Determine the (x, y) coordinate at the center of the cell enclosing the given text.  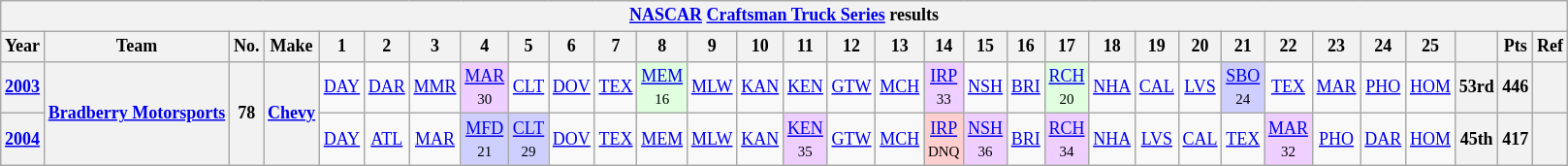
NSH (985, 87)
NSH36 (985, 140)
MEM16 (662, 87)
2 (386, 47)
MAR32 (1289, 140)
20 (1200, 47)
15 (985, 47)
No. (246, 47)
2004 (23, 140)
CLT (529, 87)
9 (712, 47)
11 (806, 47)
22 (1289, 47)
14 (944, 47)
6 (572, 47)
Bradberry Motorsports (136, 113)
417 (1516, 140)
ATL (386, 140)
5 (529, 47)
17 (1067, 47)
10 (760, 47)
446 (1516, 87)
Ref (1551, 47)
53rd (1476, 87)
RCH20 (1067, 87)
IRP33 (944, 87)
12 (851, 47)
3 (434, 47)
Team (136, 47)
Make (292, 47)
25 (1431, 47)
1 (341, 47)
2003 (23, 87)
18 (1112, 47)
16 (1026, 47)
Chevy (292, 113)
NASCAR Craftsman Truck Series results (784, 16)
8 (662, 47)
19 (1158, 47)
KEN35 (806, 140)
MEM (662, 140)
4 (485, 47)
MFD21 (485, 140)
45th (1476, 140)
Pts (1516, 47)
78 (246, 113)
RCH34 (1067, 140)
CLT29 (529, 140)
IRPDNQ (944, 140)
23 (1336, 47)
SBO24 (1243, 87)
KEN (806, 87)
24 (1383, 47)
13 (900, 47)
21 (1243, 47)
MAR30 (485, 87)
MMR (434, 87)
7 (616, 47)
Year (23, 47)
